Search for the cell housing the specified text and yield its (x, y) center coordinate. 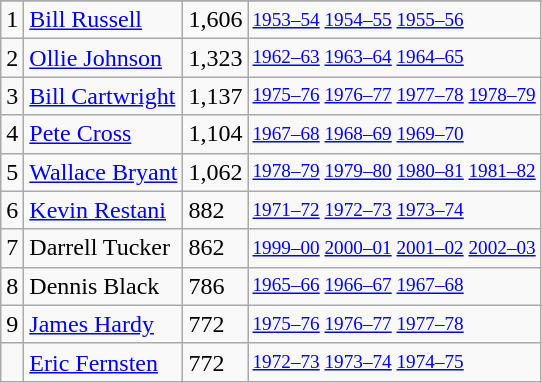
2 (12, 58)
1,606 (216, 20)
Eric Fernsten (104, 362)
1962–63 1963–64 1964–65 (394, 58)
862 (216, 248)
Wallace Bryant (104, 172)
1 (12, 20)
8 (12, 286)
1,323 (216, 58)
786 (216, 286)
Ollie Johnson (104, 58)
1975–76 1976–77 1977–78 1978–79 (394, 96)
Bill Russell (104, 20)
James Hardy (104, 324)
Kevin Restani (104, 210)
1953–54 1954–55 1955–56 (394, 20)
1972–73 1973–74 1974–75 (394, 362)
1,062 (216, 172)
4 (12, 134)
Pete Cross (104, 134)
7 (12, 248)
1967–68 1968–69 1969–70 (394, 134)
1965–66 1966–67 1967–68 (394, 286)
1999–00 2000–01 2001–02 2002–03 (394, 248)
3 (12, 96)
9 (12, 324)
Dennis Black (104, 286)
Darrell Tucker (104, 248)
Bill Cartwright (104, 96)
6 (12, 210)
5 (12, 172)
1978–79 1979–80 1980–81 1981–82 (394, 172)
882 (216, 210)
1,104 (216, 134)
1,137 (216, 96)
1975–76 1976–77 1977–78 (394, 324)
1971–72 1972–73 1973–74 (394, 210)
